Extract the [x, y] coordinate from the center of the cell holding the provided text.  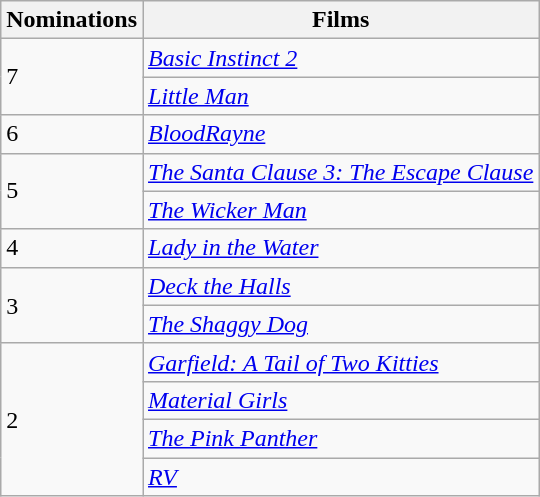
6 [72, 134]
Little Man [340, 96]
4 [72, 248]
The Wicker Man [340, 210]
Films [340, 20]
Deck the Halls [340, 286]
3 [72, 305]
The Pink Panther [340, 438]
BloodRayne [340, 134]
Nominations [72, 20]
7 [72, 77]
Basic Instinct 2 [340, 58]
RV [340, 477]
5 [72, 191]
The Santa Clause 3: The Escape Clause [340, 172]
Material Girls [340, 400]
2 [72, 419]
Lady in the Water [340, 248]
The Shaggy Dog [340, 324]
Garfield: A Tail of Two Kitties [340, 362]
